Capture the cell that displays the provided text and extract its [x, y] central coordinate. 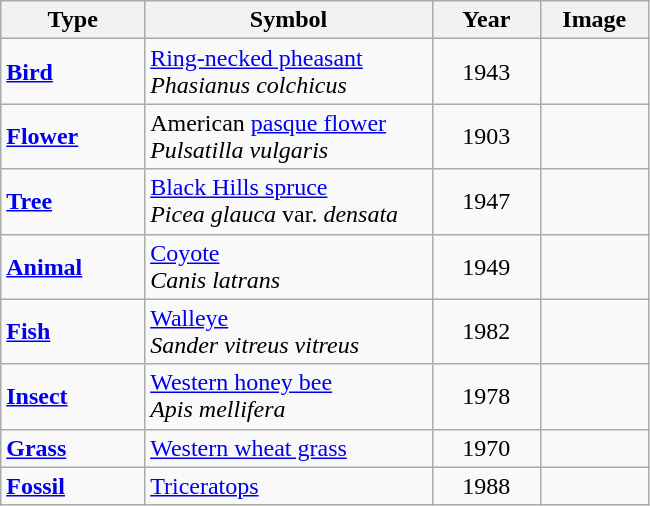
1943 [486, 72]
1903 [486, 136]
Tree [73, 202]
Black Hills sprucePicea glauca var. densata [289, 202]
Flower [73, 136]
CoyoteCanis latrans [289, 266]
Bird [73, 72]
1982 [486, 332]
Year [486, 20]
Image [594, 20]
Western honey beeApis mellifera [289, 396]
American pasque flowerPulsatilla vulgaris [289, 136]
1978 [486, 396]
Grass [73, 448]
Fossil [73, 486]
Ring-necked pheasantPhasianus colchicus [289, 72]
Western wheat grass [289, 448]
WalleyeSander vitreus vitreus [289, 332]
1988 [486, 486]
Symbol [289, 20]
1949 [486, 266]
1947 [486, 202]
Type [73, 20]
Triceratops [289, 486]
1970 [486, 448]
Animal [73, 266]
Fish [73, 332]
Insect [73, 396]
